Extract the [X, Y] coordinate from the center of the cell holding the provided text.  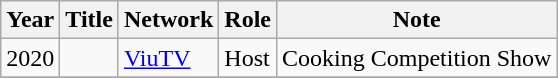
Year [30, 20]
ViuTV [168, 58]
2020 [30, 58]
Host [248, 58]
Role [248, 20]
Cooking Competition Show [417, 58]
Title [90, 20]
Note [417, 20]
Network [168, 20]
